Return the (x, y) coordinate for the center point of the cell that contains the specified text.  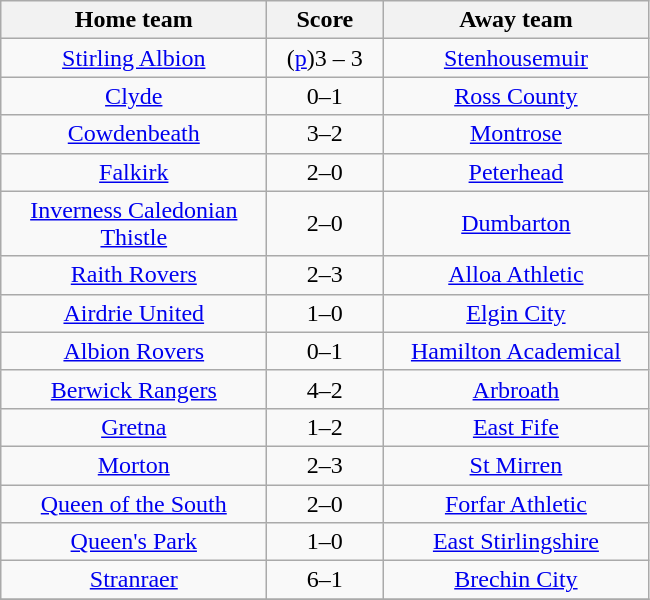
East Stirlingshire (516, 542)
Montrose (516, 134)
Gretna (134, 427)
Stirling Albion (134, 58)
Falkirk (134, 172)
4–2 (325, 389)
St Mirren (516, 465)
Morton (134, 465)
Airdrie United (134, 313)
Home team (134, 20)
Albion Rovers (134, 351)
Stranraer (134, 580)
Hamilton Academical (516, 351)
Alloa Athletic (516, 275)
3–2 (325, 134)
Queen's Park (134, 542)
Peterhead (516, 172)
6–1 (325, 580)
1–2 (325, 427)
Elgin City (516, 313)
Away team (516, 20)
Arbroath (516, 389)
Dumbarton (516, 224)
Raith Rovers (134, 275)
Queen of the South (134, 503)
(p)3 – 3 (325, 58)
Stenhousemuir (516, 58)
Forfar Athletic (516, 503)
Clyde (134, 96)
Brechin City (516, 580)
Score (325, 20)
Berwick Rangers (134, 389)
Inverness Caledonian Thistle (134, 224)
Cowdenbeath (134, 134)
Ross County (516, 96)
East Fife (516, 427)
